Detect which cell encompasses the target text, then output its [x, y] center coordinate. 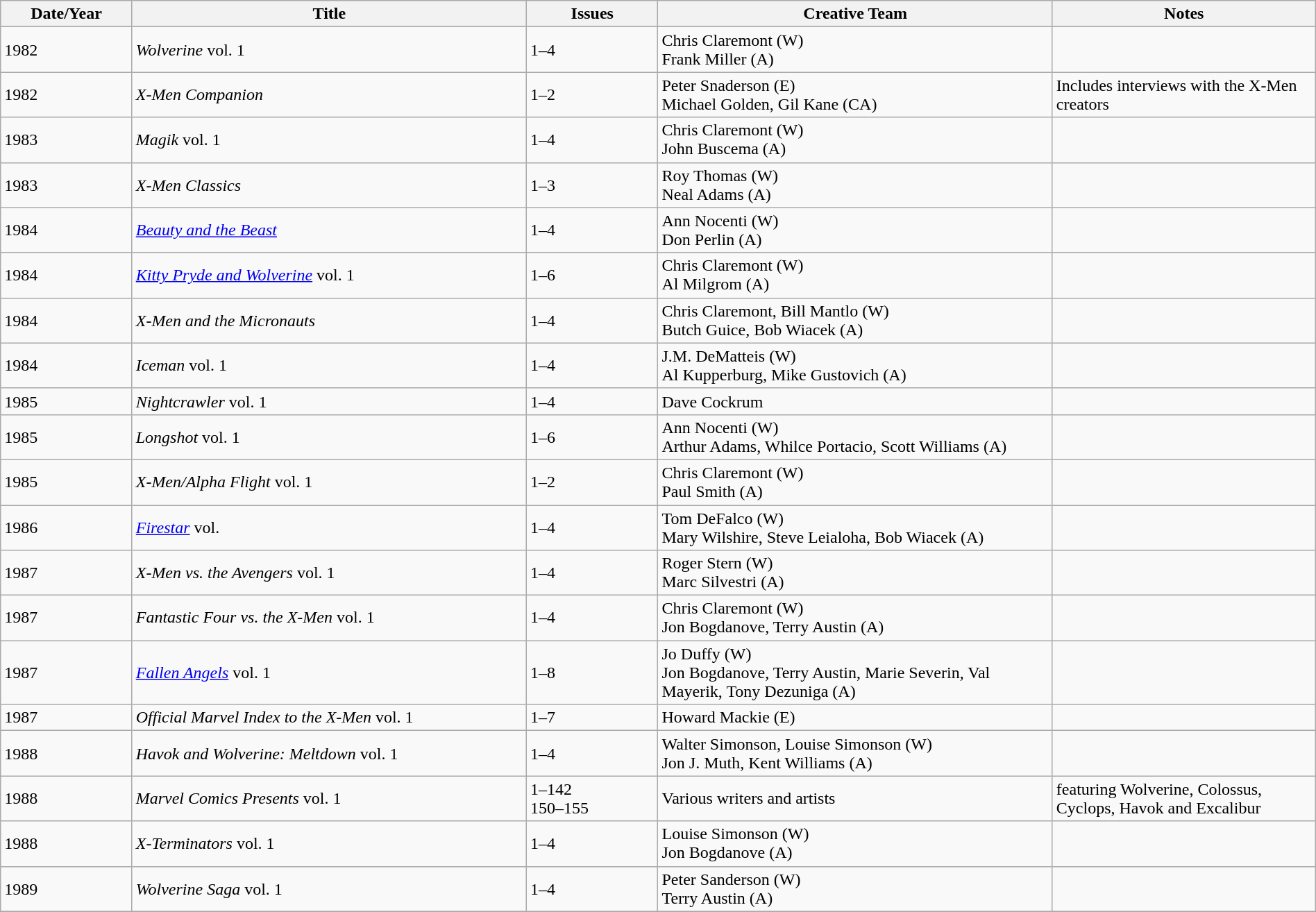
Chris Claremont (W)Frank Miller (A) [855, 50]
1986 [67, 527]
1–142150–155 [593, 798]
Walter Simonson, Louise Simonson (W)Jon J. Muth, Kent Williams (A) [855, 754]
Iceman vol. 1 [329, 365]
X-Men Classics [329, 185]
Chris Claremont (W) Al Milgrom (A) [855, 275]
Official Marvel Index to the X-Men vol. 1 [329, 718]
Wolverine Saga vol. 1 [329, 888]
Roy Thomas (W)Neal Adams (A) [855, 185]
X-Men/Alpha Flight vol. 1 [329, 482]
X-Terminators vol. 1 [329, 844]
featuring Wolverine, Colossus, Cyclops, Havok and Excalibur [1184, 798]
Nightcrawler vol. 1 [329, 401]
Date/Year [67, 14]
1–7 [593, 718]
Fantastic Four vs. the X-Men vol. 1 [329, 618]
Fallen Angels vol. 1 [329, 673]
Title [329, 14]
Longshot vol. 1 [329, 437]
Wolverine vol. 1 [329, 50]
Issues [593, 14]
Jo Duffy (W) Jon Bogdanove, Terry Austin, Marie Severin, Val Mayerik, Tony Dezuniga (A) [855, 673]
Firestar vol. [329, 527]
1–8 [593, 673]
Howard Mackie (E) [855, 718]
Magik vol. 1 [329, 140]
Chris Claremont, Bill Mantlo (W)Butch Guice, Bob Wiacek (A) [855, 321]
Ann Nocenti (W)Don Perlin (A) [855, 230]
Notes [1184, 14]
Ann Nocenti (W) Arthur Adams, Whilce Portacio, Scott Williams (A) [855, 437]
Roger Stern (W) Marc Silvestri (A) [855, 573]
Havok and Wolverine: Meltdown vol. 1 [329, 754]
Tom DeFalco (W)Mary Wilshire, Steve Leialoha, Bob Wiacek (A) [855, 527]
Creative Team [855, 14]
X-Men and the Micronauts [329, 321]
Dave Cockrum [855, 401]
X-Men Companion [329, 94]
J.M. DeMatteis (W) Al Kupperburg, Mike Gustovich (A) [855, 365]
Peter Sanderson (W)Terry Austin (A) [855, 888]
X-Men vs. the Avengers vol. 1 [329, 573]
Includes interviews with the X-Men creators [1184, 94]
Louise Simonson (W) Jon Bogdanove (A) [855, 844]
Peter Snaderson (E)Michael Golden, Gil Kane (CA) [855, 94]
1989 [67, 888]
Chris Claremont (W)Paul Smith (A) [855, 482]
Chris Claremont (W) Jon Bogdanove, Terry Austin (A) [855, 618]
1–3 [593, 185]
Beauty and the Beast [329, 230]
Chris Claremont (W) John Buscema (A) [855, 140]
Kitty Pryde and Wolverine vol. 1 [329, 275]
Marvel Comics Presents vol. 1 [329, 798]
Various writers and artists [855, 798]
